Find where the given text appears and provide that cell's center as (X, Y) coordinate. 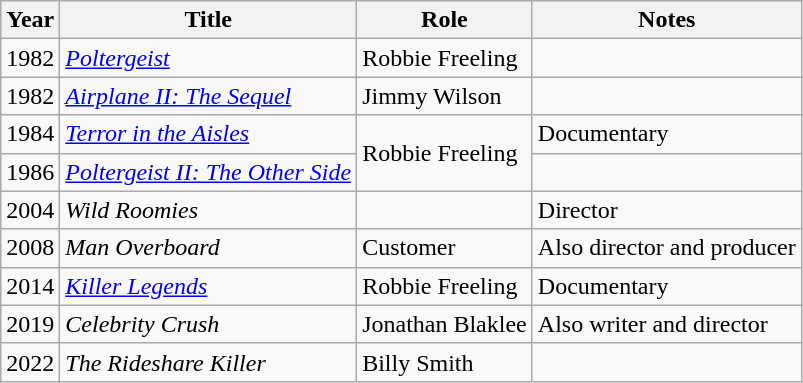
Jonathan Blaklee (445, 324)
Billy Smith (445, 362)
Role (445, 20)
Notes (666, 20)
2014 (30, 286)
Jimmy Wilson (445, 96)
Wild Roomies (208, 210)
2022 (30, 362)
Terror in the Aisles (208, 134)
Killer Legends (208, 286)
Customer (445, 248)
Poltergeist II: The Other Side (208, 172)
Airplane II: The Sequel (208, 96)
1986 (30, 172)
2004 (30, 210)
The Rideshare Killer (208, 362)
Celebrity Crush (208, 324)
Year (30, 20)
Director (666, 210)
1984 (30, 134)
Poltergeist (208, 58)
Man Overboard (208, 248)
Also director and producer (666, 248)
Also writer and director (666, 324)
2019 (30, 324)
Title (208, 20)
2008 (30, 248)
